Return the [X, Y] coordinate for the center point of the cell that contains the specified text.  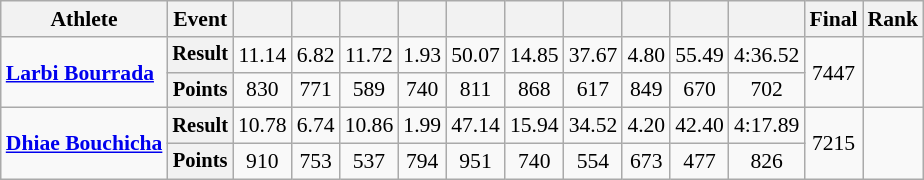
37.67 [594, 55]
Final [833, 19]
50.07 [476, 55]
10.78 [262, 126]
589 [370, 90]
771 [316, 90]
1.99 [422, 126]
554 [594, 162]
34.52 [594, 126]
10.86 [370, 126]
7447 [833, 72]
6.82 [316, 55]
673 [646, 162]
7215 [833, 144]
830 [262, 90]
Athlete [84, 19]
15.94 [534, 126]
6.74 [316, 126]
910 [262, 162]
Dhiae Bouchicha [84, 144]
826 [766, 162]
11.14 [262, 55]
14.85 [534, 55]
Event [200, 19]
4:36.52 [766, 55]
868 [534, 90]
951 [476, 162]
55.49 [700, 55]
849 [646, 90]
11.72 [370, 55]
617 [594, 90]
4.20 [646, 126]
670 [700, 90]
Rank [894, 19]
477 [700, 162]
811 [476, 90]
702 [766, 90]
794 [422, 162]
4:17.89 [766, 126]
537 [370, 162]
42.40 [700, 126]
47.14 [476, 126]
753 [316, 162]
Larbi Bourrada [84, 72]
1.93 [422, 55]
4.80 [646, 55]
